From the cell containing the given text, extract its center point as [X, Y] coordinate. 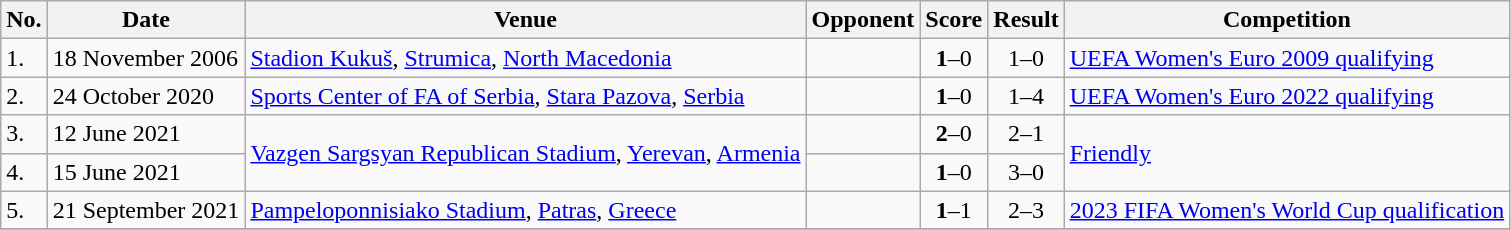
2023 FIFA Women's World Cup qualification [1287, 210]
Stadion Kukuš, Strumica, North Macedonia [526, 58]
4. [24, 172]
Date [146, 20]
UEFA Women's Euro 2022 qualifying [1287, 96]
1–4 [1026, 96]
2–0 [954, 134]
Score [954, 20]
2–1 [1026, 134]
Friendly [1287, 153]
3–0 [1026, 172]
No. [24, 20]
Pampeloponnisiako Stadium, Patras, Greece [526, 210]
1–1 [954, 210]
Competition [1287, 20]
24 October 2020 [146, 96]
15 June 2021 [146, 172]
Result [1026, 20]
5. [24, 210]
18 November 2006 [146, 58]
2. [24, 96]
2–3 [1026, 210]
UEFA Women's Euro 2009 qualifying [1287, 58]
Opponent [863, 20]
3. [24, 134]
21 September 2021 [146, 210]
Sports Center of FA of Serbia, Stara Pazova, Serbia [526, 96]
1. [24, 58]
12 June 2021 [146, 134]
Vazgen Sargsyan Republican Stadium, Yerevan, Armenia [526, 153]
Venue [526, 20]
